Capture the cell that displays the provided text and extract its (X, Y) central coordinate. 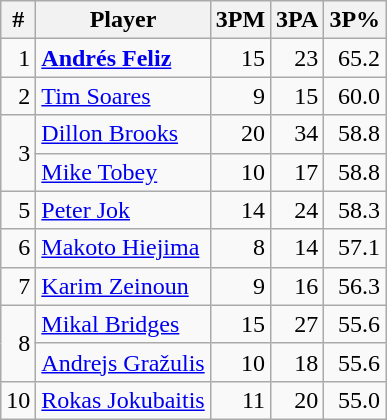
Tim Soares (123, 96)
11 (240, 400)
Mikal Bridges (123, 324)
Karim Zeinoun (123, 286)
57.1 (355, 248)
60.0 (355, 96)
18 (298, 362)
55.0 (355, 400)
Mike Tobey (123, 172)
23 (298, 58)
17 (298, 172)
3P% (355, 20)
65.2 (355, 58)
Andrés Feliz (123, 58)
34 (298, 134)
Makoto Hiejima (123, 248)
# (18, 20)
27 (298, 324)
3PM (240, 20)
24 (298, 210)
Andrejs Gražulis (123, 362)
16 (298, 286)
3 (18, 153)
Dillon Brooks (123, 134)
Player (123, 20)
58.3 (355, 210)
56.3 (355, 286)
6 (18, 248)
2 (18, 96)
1 (18, 58)
3PA (298, 20)
Peter Jok (123, 210)
7 (18, 286)
Rokas Jokubaitis (123, 400)
5 (18, 210)
